Detect which cell encompasses the target text, then output its [x, y] center coordinate. 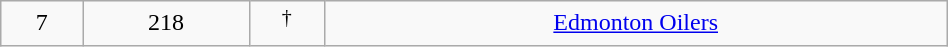
7 [42, 24]
Edmonton Oilers [636, 24]
218 [166, 24]
† [286, 24]
